Detect which cell encompasses the target text, then output its (x, y) center coordinate. 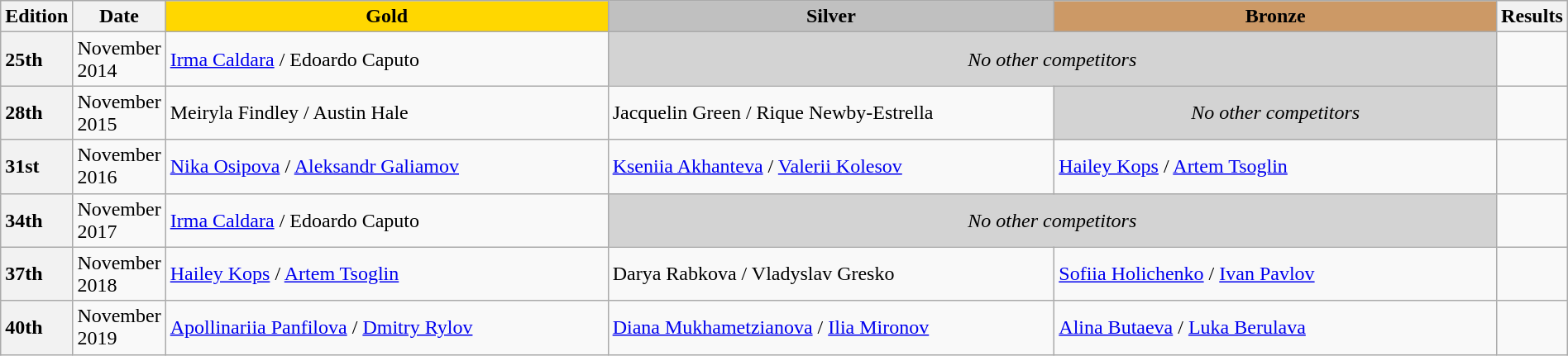
November 2019 (119, 327)
Date (119, 17)
31st (36, 167)
Nika Osipova / Aleksandr Galiamov (387, 167)
Gold (387, 17)
37th (36, 274)
November 2016 (119, 167)
Kseniia Akhanteva / Valerii Kolesov (831, 167)
Silver (831, 17)
34th (36, 220)
Darya Rabkova / Vladyslav Gresko (831, 274)
Results (1532, 17)
Jacquelin Green / Rique Newby-Estrella (831, 112)
November 2017 (119, 220)
28th (36, 112)
November 2018 (119, 274)
Sofiia Holichenko / Ivan Pavlov (1275, 274)
November 2014 (119, 59)
November 2015 (119, 112)
Apollinariia Panfilova / Dmitry Rylov (387, 327)
Alina Butaeva / Luka Berulava (1275, 327)
40th (36, 327)
Meiryla Findley / Austin Hale (387, 112)
Edition (36, 17)
Diana Mukhametzianova / Ilia Mironov (831, 327)
25th (36, 59)
Bronze (1275, 17)
